Return (x, y) of the center of cell containing provided text 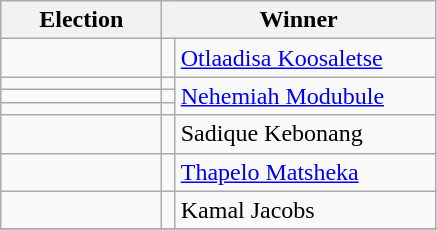
Nehemiah Modubule (305, 96)
Otlaadisa Koosaletse (305, 58)
Election (82, 20)
Kamal Jacobs (305, 210)
Sadique Kebonang (305, 134)
Thapelo Matsheka (305, 172)
Winner (299, 20)
